Scan for the cell matching the given text and deliver its [x, y] coordinate at center. 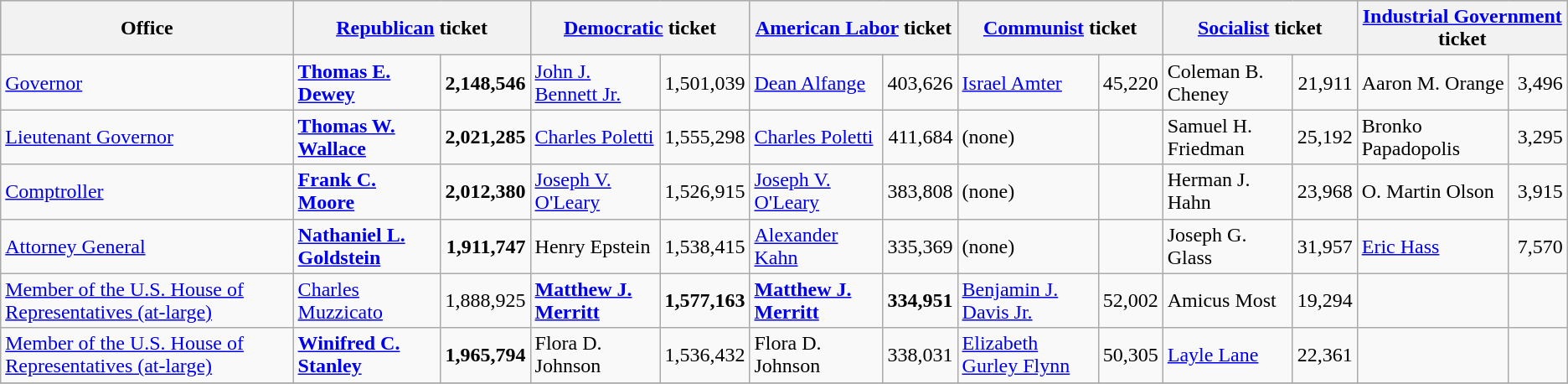
Aaron M. Orange [1432, 82]
1,555,298 [705, 138]
Republican ticket [412, 29]
1,501,039 [705, 82]
Amicus Most [1228, 300]
23,968 [1325, 191]
Samuel H. Friedman [1228, 138]
383,808 [920, 191]
Office [147, 29]
Industrial Government ticket [1462, 29]
Winifred C. Stanley [367, 355]
Herman J. Hahn [1228, 191]
1,536,432 [705, 355]
Alexander Kahn [816, 246]
1,526,915 [705, 191]
Communist ticket [1060, 29]
2,012,380 [486, 191]
Israel Amter [1028, 82]
Governor [147, 82]
1,538,415 [705, 246]
1,911,747 [486, 246]
Lieutenant Governor [147, 138]
19,294 [1325, 300]
45,220 [1131, 82]
Coleman B. Cheney [1228, 82]
334,951 [920, 300]
Benjamin J. Davis Jr. [1028, 300]
335,369 [920, 246]
American Labor ticket [854, 29]
2,148,546 [486, 82]
Elizabeth Gurley Flynn [1028, 355]
Henry Epstein [595, 246]
411,684 [920, 138]
21,911 [1325, 82]
50,305 [1131, 355]
Frank C. Moore [367, 191]
338,031 [920, 355]
Democratic ticket [640, 29]
3,295 [1538, 138]
Attorney General [147, 246]
1,577,163 [705, 300]
O. Martin Olson [1432, 191]
7,570 [1538, 246]
Thomas E. Dewey [367, 82]
Nathaniel L. Goldstein [367, 246]
Joseph G. Glass [1228, 246]
25,192 [1325, 138]
3,496 [1538, 82]
2,021,285 [486, 138]
Charles Muzzicato [367, 300]
1,888,925 [486, 300]
31,957 [1325, 246]
22,361 [1325, 355]
1,965,794 [486, 355]
Thomas W. Wallace [367, 138]
Bronko Papadopolis [1432, 138]
Comptroller [147, 191]
Layle Lane [1228, 355]
Eric Hass [1432, 246]
403,626 [920, 82]
John J. Bennett Jr. [595, 82]
Dean Alfange [816, 82]
Socialist ticket [1260, 29]
3,915 [1538, 191]
52,002 [1131, 300]
